Find where the given text appears and provide that cell's center as (x, y) coordinate. 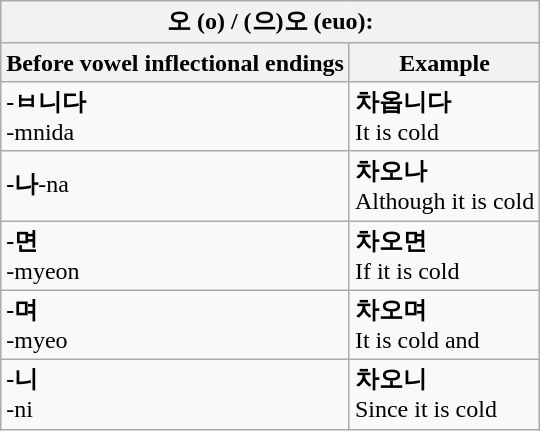
Example (444, 62)
차오며It is cold and (444, 325)
차오니Since it is cold (444, 395)
차옵니다It is cold (444, 116)
차오나Although it is cold (444, 186)
-면-myeon (176, 255)
차오면If it is cold (444, 255)
-ㅂ니다-mnida (176, 116)
-니-ni (176, 395)
-며-myeo (176, 325)
-나-na (176, 186)
Before vowel inflectional endings (176, 62)
오 (o) / (으)오 (euo): (270, 22)
